Identify which cell holds the provided text, then report its (X, Y) central coordinate. 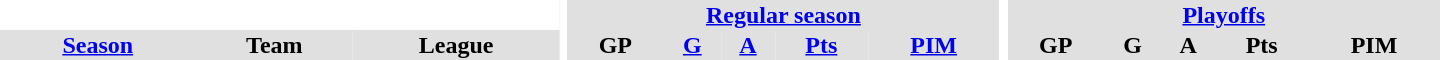
Team (274, 45)
Season (98, 45)
League (456, 45)
Regular season (783, 15)
Playoffs (1224, 15)
